Extract the (X, Y) coordinate from the center of the cell holding the provided text.  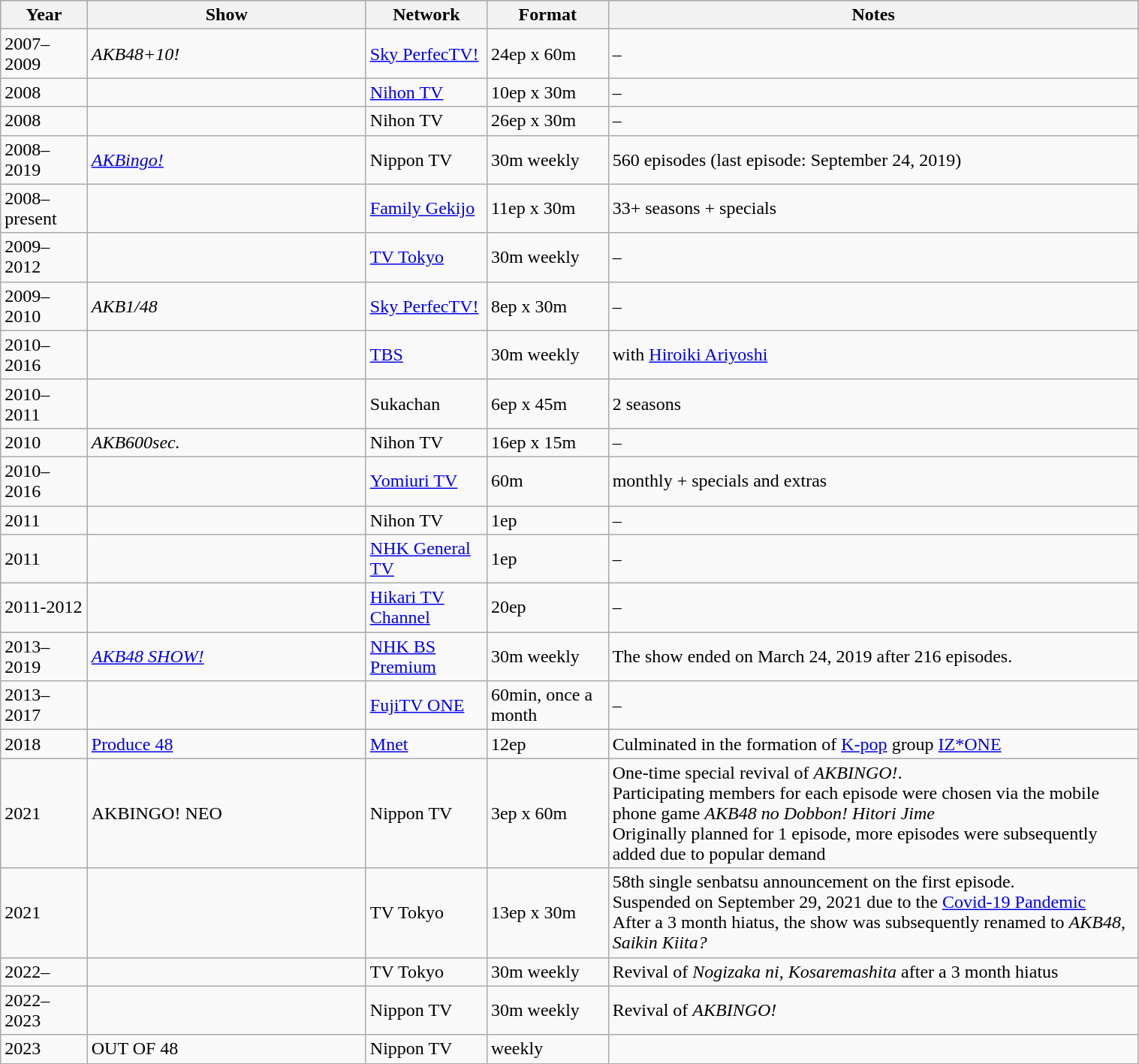
Hikari TV Channel (426, 608)
2010 (44, 442)
Revival of AKBINGO! (873, 1011)
TBS (426, 354)
24ep x 60m (547, 54)
33+ seasons + specials (873, 209)
Produce 48 (227, 744)
AKBingo! (227, 159)
OUT OF 48 (227, 1049)
Sukachan (426, 404)
2007–2009 (44, 54)
26ep x 30m (547, 121)
monthly + specials and extras (873, 481)
2022–2023 (44, 1011)
Network (426, 15)
AKBINGO! NEO (227, 813)
2013–2019 (44, 656)
AKB600sec. (227, 442)
NHK BS Premium (426, 656)
6ep x 45m (547, 404)
Revival of Nogizaka ni, Kosaremashita after a 3 month hiatus (873, 972)
2010–2011 (44, 404)
Format (547, 15)
8ep x 30m (547, 306)
11ep x 30m (547, 209)
2008–2019 (44, 159)
60min, once a month (547, 706)
2023 (44, 1049)
Year (44, 15)
AKB48 SHOW! (227, 656)
2009–2010 (44, 306)
10ep x 30m (547, 92)
12ep (547, 744)
16ep x 15m (547, 442)
Culminated in the formation of K-pop group IZ*ONE (873, 744)
Family Gekijo (426, 209)
FujiTV ONE (426, 706)
AKB1/48 (227, 306)
with Hiroiki Ariyoshi (873, 354)
20ep (547, 608)
13ep x 30m (547, 913)
2009–2012 (44, 257)
Yomiuri TV (426, 481)
Notes (873, 15)
NHK General TV (426, 559)
60m (547, 481)
2008–present (44, 209)
2018 (44, 744)
2011-2012 (44, 608)
2013–2017 (44, 706)
The show ended on March 24, 2019 after 216 episodes. (873, 656)
weekly (547, 1049)
2022– (44, 972)
AKB48+10! (227, 54)
3ep x 60m (547, 813)
Show (227, 15)
2 seasons (873, 404)
Mnet (426, 744)
560 episodes (last episode: September 24, 2019) (873, 159)
